For the text-containing cell, return its midpoint in (X, Y) coordinate format. 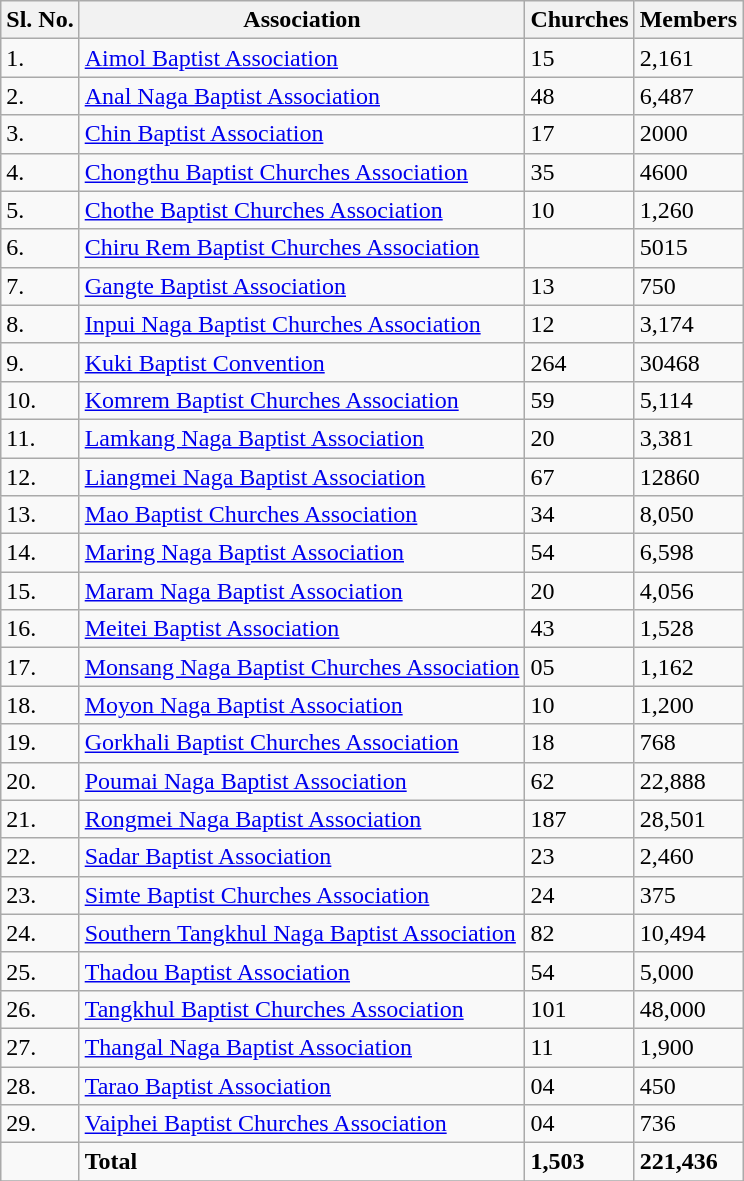
18. (40, 705)
Members (688, 20)
Inpui Naga Baptist Churches Association (302, 324)
59 (580, 400)
2. (40, 96)
10. (40, 400)
21. (40, 819)
Total (302, 1162)
221,436 (688, 1162)
750 (688, 286)
Sl. No. (40, 20)
Vaiphei Baptist Churches Association (302, 1124)
6,487 (688, 96)
1,162 (688, 667)
43 (580, 629)
1,528 (688, 629)
13 (580, 286)
Sadar Baptist Association (302, 857)
16. (40, 629)
48 (580, 96)
6. (40, 248)
Moyon Naga Baptist Association (302, 705)
9. (40, 362)
11. (40, 438)
Anal Naga Baptist Association (302, 96)
264 (580, 362)
5. (40, 210)
24 (580, 895)
Mao Baptist Churches Association (302, 515)
24. (40, 933)
375 (688, 895)
11 (580, 1047)
Thadou Baptist Association (302, 971)
Gangte Baptist Association (302, 286)
10,494 (688, 933)
6,598 (688, 553)
1,900 (688, 1047)
Lamkang Naga Baptist Association (302, 438)
12. (40, 477)
8. (40, 324)
Liangmei Naga Baptist Association (302, 477)
Maring Naga Baptist Association (302, 553)
2,161 (688, 58)
19. (40, 743)
Poumai Naga Baptist Association (302, 781)
05 (580, 667)
62 (580, 781)
1,260 (688, 210)
3. (40, 134)
13. (40, 515)
187 (580, 819)
82 (580, 933)
Kuki Baptist Convention (302, 362)
Maram Naga Baptist Association (302, 591)
2,460 (688, 857)
2000 (688, 134)
101 (580, 1009)
Aimol Baptist Association (302, 58)
Gorkhali Baptist Churches Association (302, 743)
Simte Baptist Churches Association (302, 895)
17. (40, 667)
27. (40, 1047)
48,000 (688, 1009)
Rongmei Naga Baptist Association (302, 819)
28. (40, 1085)
Chongthu Baptist Churches Association (302, 172)
Churches (580, 20)
15 (580, 58)
8,050 (688, 515)
Association (302, 20)
Thangal Naga Baptist Association (302, 1047)
20. (40, 781)
35 (580, 172)
30468 (688, 362)
22. (40, 857)
17 (580, 134)
3,381 (688, 438)
12 (580, 324)
Chin Baptist Association (302, 134)
Komrem Baptist Churches Association (302, 400)
23 (580, 857)
34 (580, 515)
15. (40, 591)
25. (40, 971)
Meitei Baptist Association (302, 629)
67 (580, 477)
12860 (688, 477)
736 (688, 1124)
29. (40, 1124)
22,888 (688, 781)
Chiru Rem Baptist Churches Association (302, 248)
1,503 (580, 1162)
18 (580, 743)
768 (688, 743)
5,000 (688, 971)
7. (40, 286)
4,056 (688, 591)
4600 (688, 172)
26. (40, 1009)
1. (40, 58)
5015 (688, 248)
1,200 (688, 705)
3,174 (688, 324)
Chothe Baptist Churches Association (302, 210)
Tarao Baptist Association (302, 1085)
5,114 (688, 400)
4. (40, 172)
Tangkhul Baptist Churches Association (302, 1009)
Monsang Naga Baptist Churches Association (302, 667)
Southern Tangkhul Naga Baptist Association (302, 933)
23. (40, 895)
28,501 (688, 819)
450 (688, 1085)
14. (40, 553)
